For the text-containing cell, return its midpoint in (x, y) coordinate format. 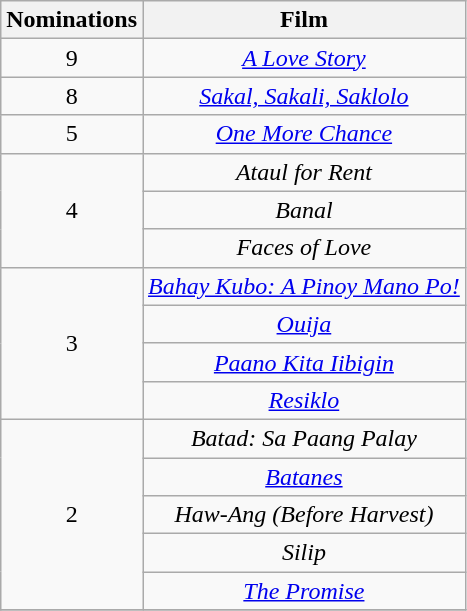
8 (72, 96)
9 (72, 58)
Film (304, 20)
3 (72, 343)
Bahay Kubo: A Pinoy Mano Po! (304, 286)
Silip (304, 553)
5 (72, 134)
Paano Kita Iibigin (304, 362)
Ouija (304, 324)
Batanes (304, 477)
One More Chance (304, 134)
2 (72, 514)
Ataul for Rent (304, 172)
Resiklo (304, 400)
Batad: Sa Paang Palay (304, 438)
Sakal, Sakali, Saklolo (304, 96)
The Promise (304, 591)
Nominations (72, 20)
Haw-Ang (Before Harvest) (304, 515)
Banal (304, 210)
4 (72, 210)
A Love Story (304, 58)
Faces of Love (304, 248)
